Pinpoint the cell where the given text exists, returning its (x, y) midpoint coordinate. 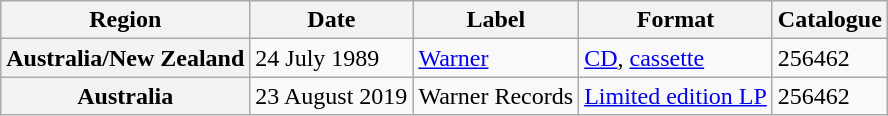
Australia (126, 96)
Format (676, 20)
CD, cassette (676, 58)
24 July 1989 (332, 58)
Catalogue (830, 20)
Label (496, 20)
Region (126, 20)
Limited edition LP (676, 96)
Warner Records (496, 96)
23 August 2019 (332, 96)
Australia/New Zealand (126, 58)
Date (332, 20)
Warner (496, 58)
